Provide the (x, y) coordinate of the cell's center where the given text is located.  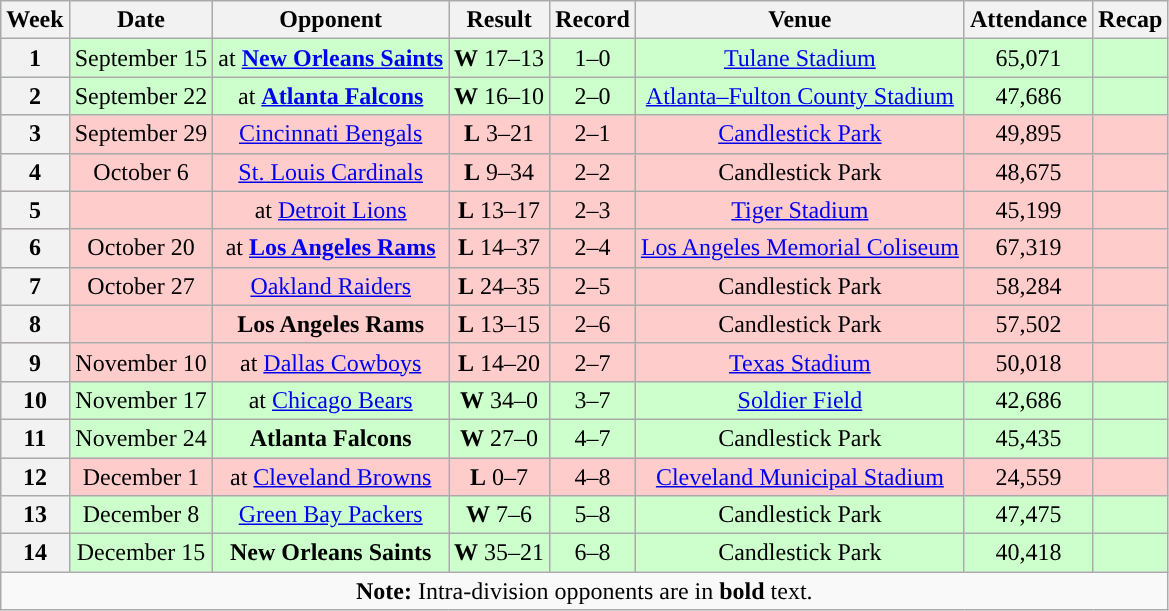
Cleveland Municipal Stadium (800, 477)
at Detroit Lions (331, 210)
5–8 (593, 515)
New Orleans Saints (331, 553)
6–8 (593, 553)
Venue (800, 20)
10 (35, 400)
48,675 (1028, 172)
at Chicago Bears (331, 400)
11 (35, 438)
at Los Angeles Rams (331, 248)
45,199 (1028, 210)
40,418 (1028, 553)
October 27 (141, 286)
47,686 (1028, 96)
57,502 (1028, 324)
9 (35, 362)
Cincinnati Bengals (331, 134)
2–2 (593, 172)
L 14–37 (500, 248)
W 17–13 (500, 58)
24,559 (1028, 477)
L 13–15 (500, 324)
Soldier Field (800, 400)
W 16–10 (500, 96)
Recap (1130, 20)
St. Louis Cardinals (331, 172)
2–7 (593, 362)
at Atlanta Falcons (331, 96)
Attendance (1028, 20)
November 17 (141, 400)
L 3–21 (500, 134)
Note: Intra-division opponents are in bold text. (584, 591)
7 (35, 286)
L 24–35 (500, 286)
Date (141, 20)
Tiger Stadium (800, 210)
13 (35, 515)
Atlanta–Fulton County Stadium (800, 96)
42,686 (1028, 400)
Record (593, 20)
L 13–17 (500, 210)
L 9–34 (500, 172)
at Cleveland Browns (331, 477)
8 (35, 324)
4 (35, 172)
50,018 (1028, 362)
December 1 (141, 477)
September 22 (141, 96)
4–8 (593, 477)
Oakland Raiders (331, 286)
at Dallas Cowboys (331, 362)
58,284 (1028, 286)
December 8 (141, 515)
W 34–0 (500, 400)
Result (500, 20)
1–0 (593, 58)
3–7 (593, 400)
Week (35, 20)
Atlanta Falcons (331, 438)
2–1 (593, 134)
5 (35, 210)
W 35–21 (500, 553)
45,435 (1028, 438)
49,895 (1028, 134)
Tulane Stadium (800, 58)
2 (35, 96)
October 6 (141, 172)
September 15 (141, 58)
September 29 (141, 134)
12 (35, 477)
2–3 (593, 210)
2–5 (593, 286)
October 20 (141, 248)
Texas Stadium (800, 362)
14 (35, 553)
L 0–7 (500, 477)
November 10 (141, 362)
47,475 (1028, 515)
4–7 (593, 438)
Opponent (331, 20)
November 24 (141, 438)
Los Angeles Memorial Coliseum (800, 248)
W 27–0 (500, 438)
at New Orleans Saints (331, 58)
6 (35, 248)
2–4 (593, 248)
L 14–20 (500, 362)
2–6 (593, 324)
W 7–6 (500, 515)
3 (35, 134)
65,071 (1028, 58)
Los Angeles Rams (331, 324)
2–0 (593, 96)
67,319 (1028, 248)
Green Bay Packers (331, 515)
December 15 (141, 553)
1 (35, 58)
